Extract the (X, Y) coordinate from the center of the cell holding the provided text.  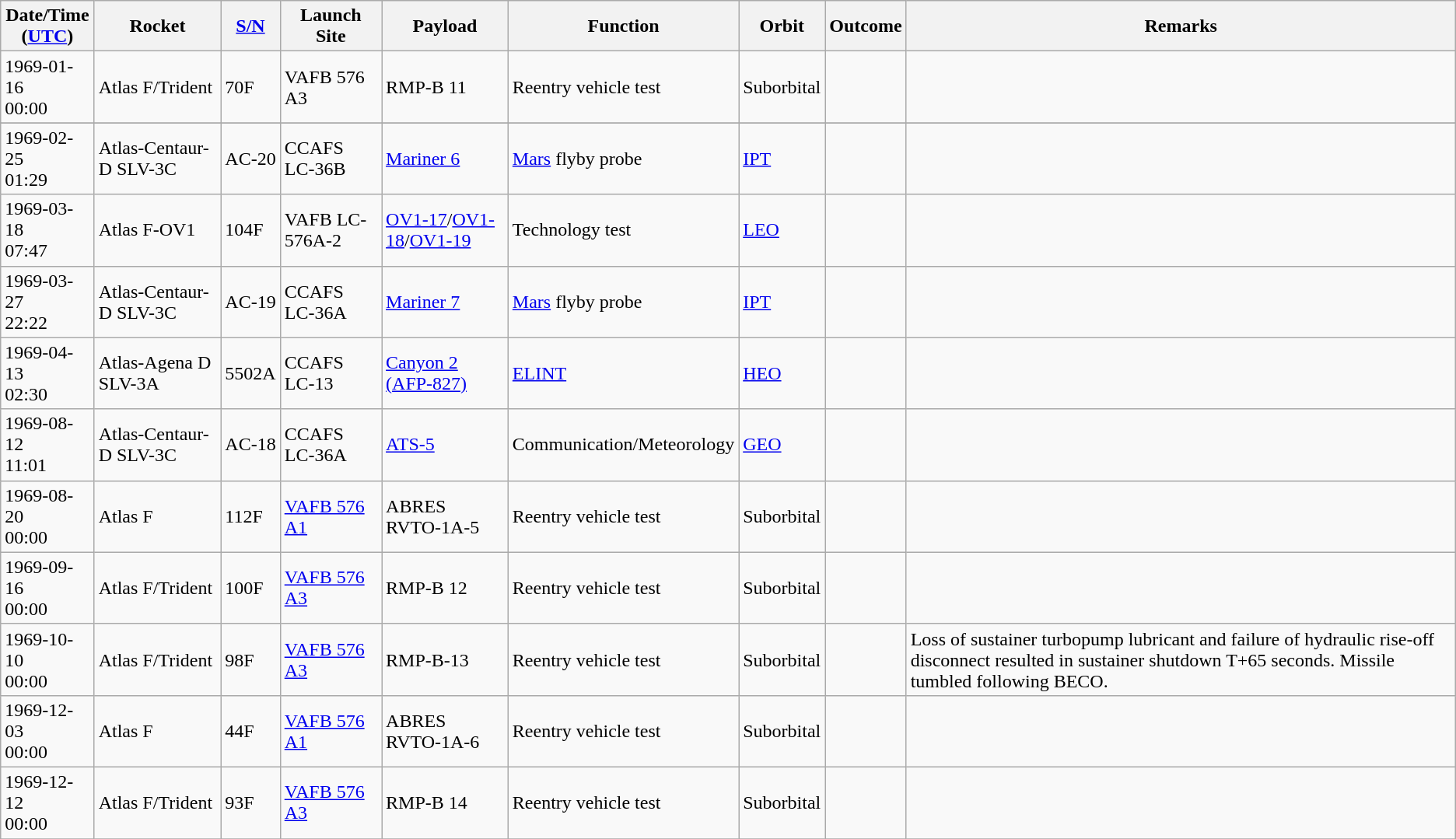
ATS-5 (445, 445)
Function (623, 26)
Communication/Meteorology (623, 445)
AC-19 (250, 302)
Date/Time(UTC) (47, 26)
RMP-B-13 (445, 659)
1969-12-0300:00 (47, 731)
98F (250, 659)
Remarks (1181, 26)
Mariner 7 (445, 302)
1969-10-1000:00 (47, 659)
Technology test (623, 230)
S/N (250, 26)
Atlas F-OV1 (157, 230)
RMP-B 11 (445, 87)
RMP-B 12 (445, 588)
Outcome (866, 26)
44F (250, 731)
1969-04-1302:30 (47, 373)
CCAFS LC-36B (331, 159)
93F (250, 802)
1969-02-2501:29 (47, 159)
Atlas-Agena D SLV-3A (157, 373)
ABRES RVTO-1A-5 (445, 516)
100F (250, 588)
VAFB LC-576A-2 (331, 230)
ELINT (623, 373)
1969-08-1211:01 (47, 445)
GEO (782, 445)
AC-20 (250, 159)
Orbit (782, 26)
1969-01-1600:00 (47, 87)
AC-18 (250, 445)
HEO (782, 373)
70F (250, 87)
1969-09-1600:00 (47, 588)
CCAFS LC-13 (331, 373)
LEO (782, 230)
RMP-B 14 (445, 802)
1969-12-1200:00 (47, 802)
ABRES RVTO-1A-6 (445, 731)
Mariner 6 (445, 159)
1969-03-1807:47 (47, 230)
Payload (445, 26)
1969-08-2000:00 (47, 516)
104F (250, 230)
1969-03-2722:22 (47, 302)
Rocket (157, 26)
OV1-17/OV1-18/OV1-19 (445, 230)
Launch Site (331, 26)
5502A (250, 373)
112F (250, 516)
Canyon 2 (AFP-827) (445, 373)
